Find where the given text appears and provide that cell's center as (X, Y) coordinate. 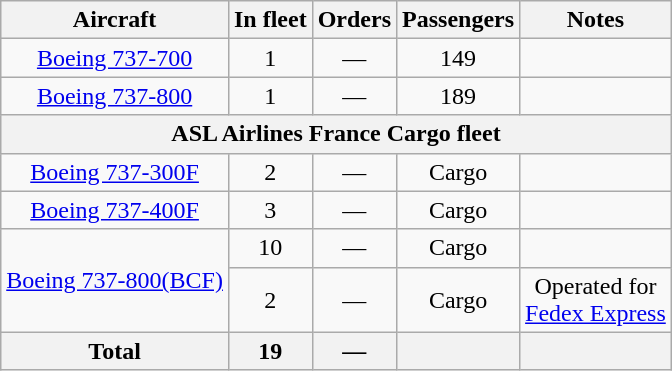
Notes (596, 20)
Orders (354, 20)
Total (115, 351)
149 (458, 58)
189 (458, 96)
3 (270, 210)
Passengers (458, 20)
10 (270, 248)
Boeing 737-800 (115, 96)
ASL Airlines France Cargo fleet (336, 134)
19 (270, 351)
In fleet (270, 20)
Operated forFedex Express (596, 300)
Boeing 737-700 (115, 58)
Boeing 737-400F (115, 210)
Boeing 737-300F (115, 172)
Boeing 737-800(BCF) (115, 280)
Aircraft (115, 20)
